Identify which cell holds the provided text, then report its [X, Y] central coordinate. 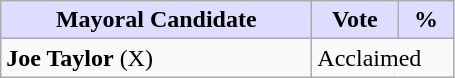
% [426, 20]
Mayoral Candidate [156, 20]
Acclaimed [383, 58]
Vote [355, 20]
Joe Taylor (X) [156, 58]
